Return (x, y) of the center of cell containing provided text 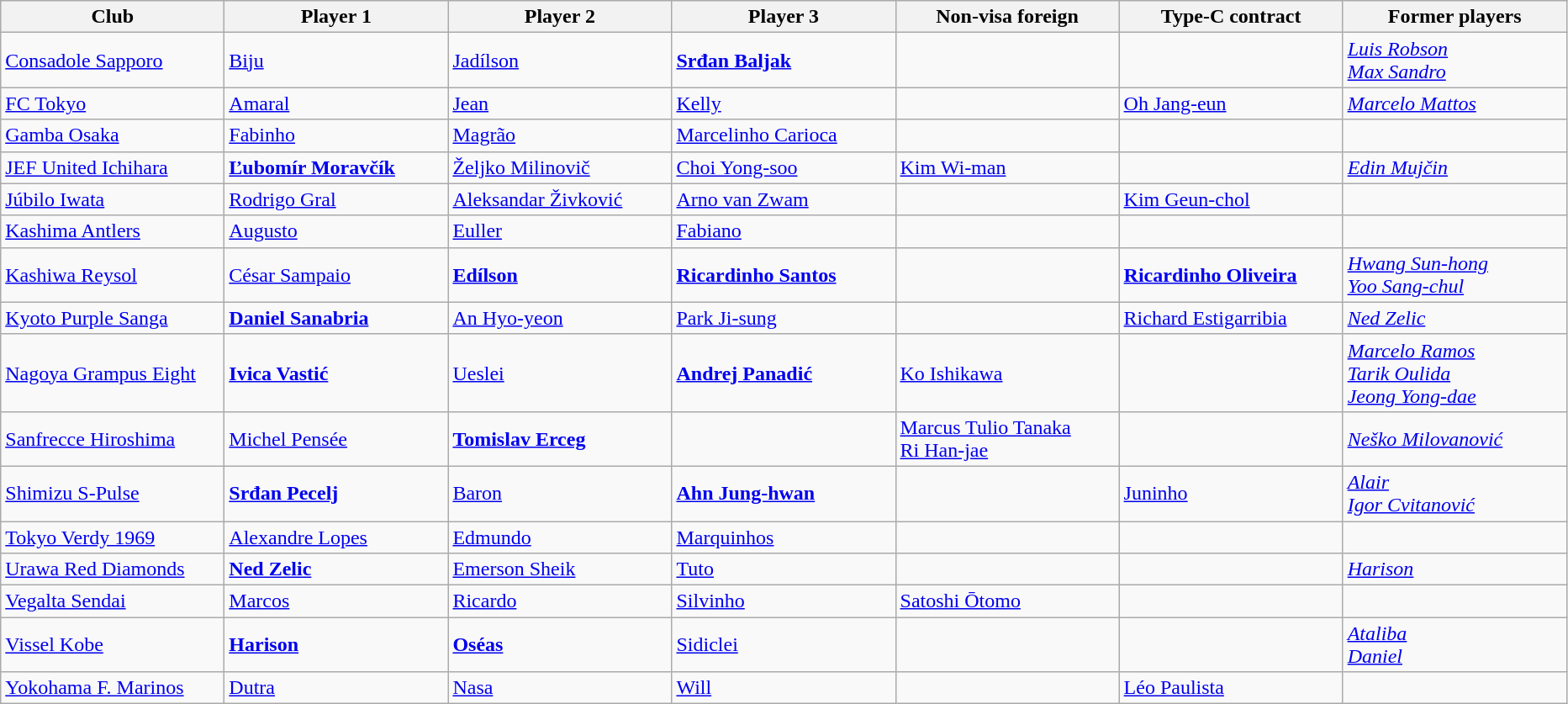
Amaral (336, 103)
Vissel Kobe (113, 644)
Daniel Sanabria (336, 318)
Park Ji-sung (784, 318)
Tomislav Erceg (560, 439)
Marquinhos (784, 537)
Baron (560, 493)
Júbilo Iwata (113, 199)
Jean (560, 103)
Kashiwa Reysol (113, 274)
Oséas (560, 644)
FC Tokyo (113, 103)
Player 1 (336, 17)
Gamba Osaka (113, 135)
Consadole Sapporo (113, 61)
Kim Wi-man (1007, 167)
Kashima Antlers (113, 231)
Juninho (1231, 493)
Edin Mujčin (1454, 167)
Ľubomír Moravčík (336, 167)
Aleksandar Živković (560, 199)
Michel Pensée (336, 439)
Kyoto Purple Sanga (113, 318)
Alair Igor Cvitanović (1454, 493)
Ueslei (560, 373)
Emerson Sheik (560, 569)
Sanfrecce Hiroshima (113, 439)
Ko Ishikawa (1007, 373)
Marcus Tulio Tanaka Ri Han-jae (1007, 439)
Nagoya Grampus Eight (113, 373)
Edílson (560, 274)
Marcelo Mattos (1454, 103)
Edmundo (560, 537)
Silvinho (784, 601)
Player 3 (784, 17)
Player 2 (560, 17)
Ricardinho Oliveira (1231, 274)
Kelly (784, 103)
Neško Milovanović (1454, 439)
Shimizu S-Pulse (113, 493)
César Sampaio (336, 274)
Fabiano (784, 231)
An Hyo-yeon (560, 318)
Alexandre Lopes (336, 537)
Sidiclei (784, 644)
Ataliba Daniel (1454, 644)
Satoshi Ōtomo (1007, 601)
Jadílson (560, 61)
Choi Yong-soo (784, 167)
Non-visa foreign (1007, 17)
Vegalta Sendai (113, 601)
Marcelinho Carioca (784, 135)
Oh Jang-eun (1231, 103)
Marcelo Ramos Tarik Oulida Jeong Yong-dae (1454, 373)
Arno van Zwam (784, 199)
Former players (1454, 17)
Dutra (336, 688)
Nasa (560, 688)
Ivica Vastić (336, 373)
Luis Robson Max Sandro (1454, 61)
Željko Milinovič (560, 167)
Kim Geun-chol (1231, 199)
Richard Estigarribia (1231, 318)
Srđan Pecelj (336, 493)
Fabinho (336, 135)
Ricardo (560, 601)
Marcos (336, 601)
Yokohama F. Marinos (113, 688)
Hwang Sun-hong Yoo Sang-chul (1454, 274)
Tuto (784, 569)
Rodrigo Gral (336, 199)
Srđan Baljak (784, 61)
Léo Paulista (1231, 688)
Magrão (560, 135)
Club (113, 17)
JEF United Ichihara (113, 167)
Type-C contract (1231, 17)
Urawa Red Diamonds (113, 569)
Biju (336, 61)
Ricardinho Santos (784, 274)
Andrej Panadić (784, 373)
Tokyo Verdy 1969 (113, 537)
Augusto (336, 231)
Will (784, 688)
Ahn Jung-hwan (784, 493)
Euller (560, 231)
